Scan for the cell matching the given text and deliver its (x, y) coordinate at center. 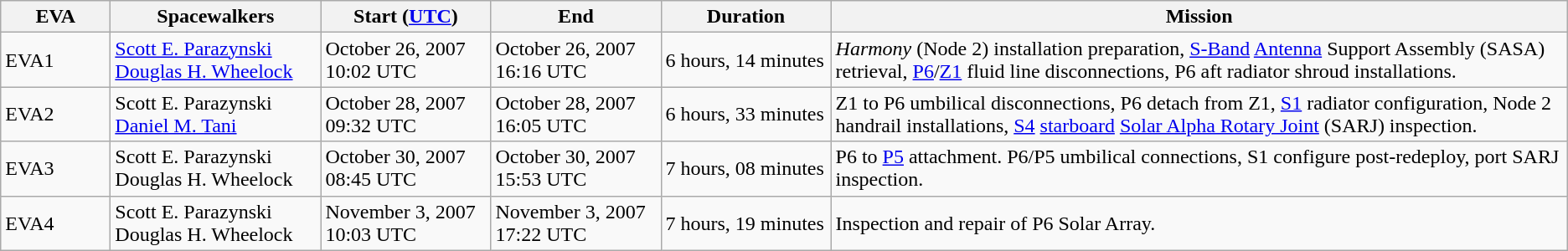
October 26, 2007 10:02 UTC (405, 60)
October 30, 2007 15:53 UTC (576, 169)
EVA1 (55, 60)
October 26, 2007 16:16 UTC (576, 60)
November 3, 2007 10:03 UTC (405, 223)
Spacewalkers (216, 17)
Mission (1199, 17)
End (576, 17)
EVA (55, 17)
7 hours, 08 minutes (745, 169)
Start (UTC) (405, 17)
October 28, 2007 09:32 UTC (405, 114)
EVA3 (55, 169)
October 30, 2007 08:45 UTC (405, 169)
Scott E. Parazynski Daniel M. Tani (216, 114)
7 hours, 19 minutes (745, 223)
6 hours, 33 minutes (745, 114)
November 3, 2007 17:22 UTC (576, 223)
P6 to P5 attachment. P6/P5 umbilical connections, S1 configure post-redeploy, port SARJ inspection. (1199, 169)
Duration (745, 17)
Inspection and repair of P6 Solar Array. (1199, 223)
EVA4 (55, 223)
6 hours, 14 minutes (745, 60)
EVA2 (55, 114)
October 28, 2007 16:05 UTC (576, 114)
